Scan for the cell matching the given text and deliver its (x, y) coordinate at center. 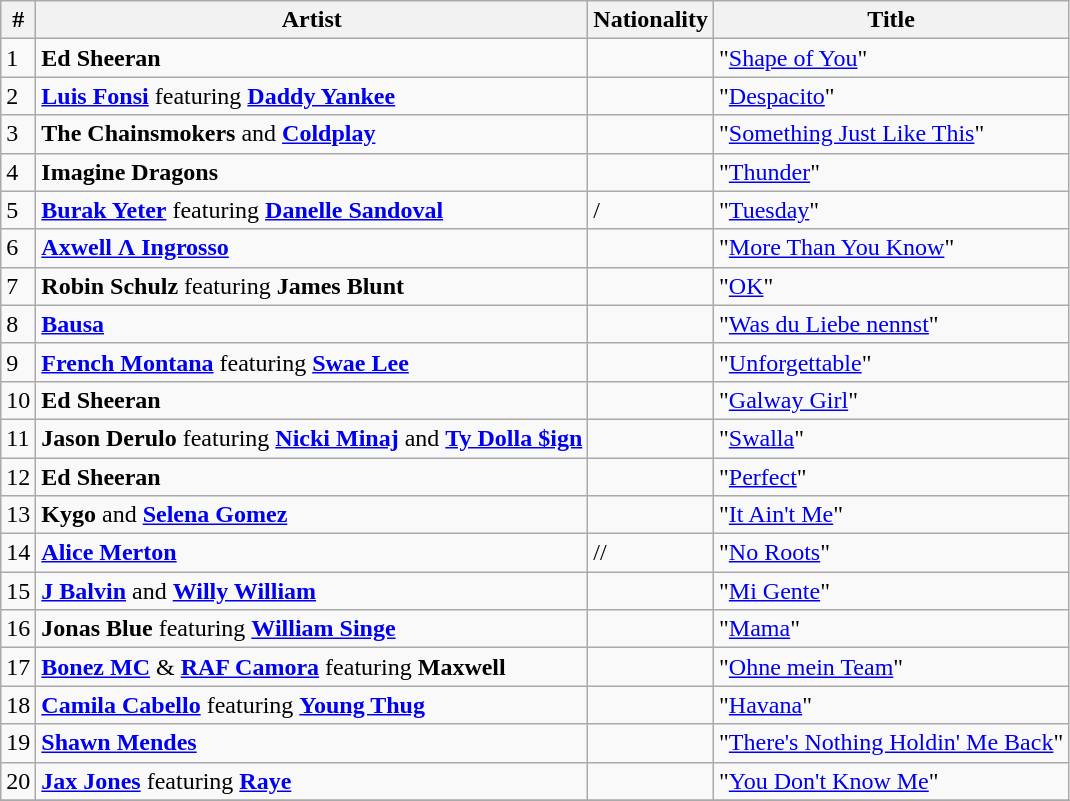
Camila Cabello featuring Young Thug (312, 705)
16 (18, 629)
1 (18, 58)
"You Don't Know Me" (892, 781)
12 (18, 477)
"Ohne mein Team" (892, 667)
"Unforgettable" (892, 362)
11 (18, 438)
"Thunder" (892, 172)
Alice Merton (312, 553)
"Mama" (892, 629)
J Balvin and Willy William (312, 591)
Nationality (651, 20)
Robin Schulz featuring James Blunt (312, 286)
9 (18, 362)
"Perfect" (892, 477)
10 (18, 400)
"Swalla" (892, 438)
"Despacito" (892, 96)
Luis Fonsi featuring Daddy Yankee (312, 96)
"Was du Liebe nennst" (892, 324)
Kygo and Selena Gomez (312, 515)
Artist (312, 20)
The Chainsmokers and Coldplay (312, 134)
French Montana featuring Swae Lee (312, 362)
"OK" (892, 286)
Shawn Mendes (312, 743)
# (18, 20)
13 (18, 515)
"Mi Gente" (892, 591)
Jason Derulo featuring Nicki Minaj and Ty Dolla $ign (312, 438)
Bausa (312, 324)
"Havana" (892, 705)
3 (18, 134)
"More Than You Know" (892, 248)
Title (892, 20)
15 (18, 591)
8 (18, 324)
Bonez MC & RAF Camora featuring Maxwell (312, 667)
14 (18, 553)
6 (18, 248)
"Something Just Like This" (892, 134)
"Tuesday" (892, 210)
4 (18, 172)
2 (18, 96)
// (651, 553)
"No Roots" (892, 553)
"It Ain't Me" (892, 515)
"Shape of You" (892, 58)
19 (18, 743)
20 (18, 781)
Burak Yeter featuring Danelle Sandoval (312, 210)
Jonas Blue featuring William Singe (312, 629)
Jax Jones featuring Raye (312, 781)
"Galway Girl" (892, 400)
18 (18, 705)
5 (18, 210)
/ (651, 210)
17 (18, 667)
"There's Nothing Holdin' Me Back" (892, 743)
Axwell Λ Ingrosso (312, 248)
7 (18, 286)
Imagine Dragons (312, 172)
